Determine the [x, y] coordinate at the center of the cell enclosing the given text.  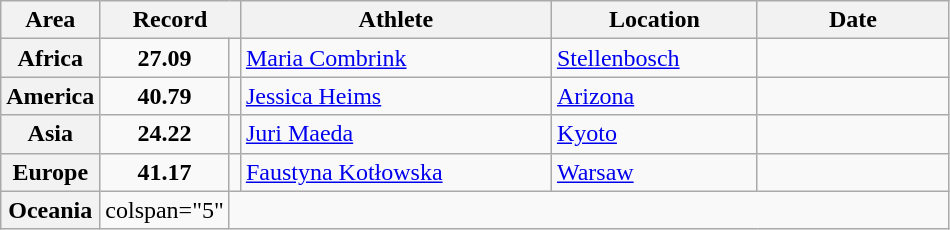
40.79 [165, 96]
Date [852, 20]
Stellenbosch [654, 58]
Maria Combrink [396, 58]
Record [170, 20]
Area [50, 20]
colspan="5" [165, 210]
Kyoto [654, 134]
24.22 [165, 134]
America [50, 96]
Faustyna Kotłowska [396, 172]
41.17 [165, 172]
Oceania [50, 210]
Asia [50, 134]
27.09 [165, 58]
Africa [50, 58]
Arizona [654, 96]
Jessica Heims [396, 96]
Europe [50, 172]
Warsaw [654, 172]
Location [654, 20]
Athlete [396, 20]
Juri Maeda [396, 134]
